For the text-containing cell, return its midpoint in (x, y) coordinate format. 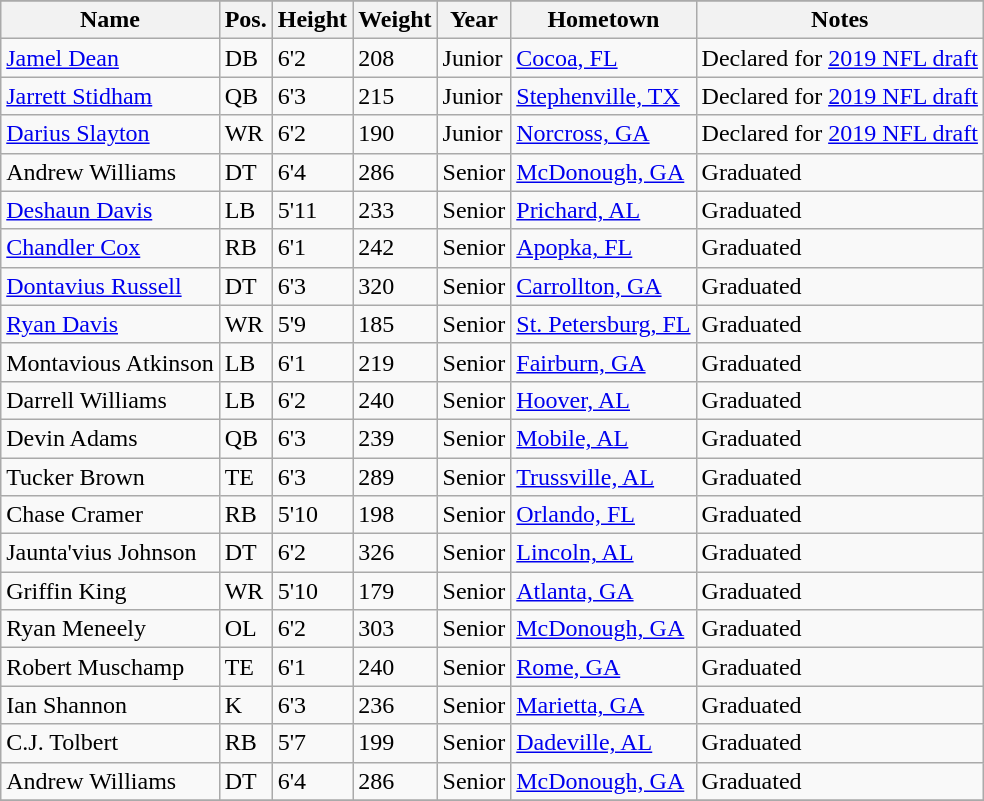
320 (395, 286)
Jamel Dean (110, 58)
Devin Adams (110, 438)
Name (110, 20)
Pos. (246, 20)
242 (395, 248)
Prichard, AL (604, 210)
Chase Cramer (110, 515)
Dontavius Russell (110, 286)
Tucker Brown (110, 477)
Darius Slayton (110, 134)
Rome, GA (604, 667)
Ryan Meneely (110, 629)
Hometown (604, 20)
Robert Muschamp (110, 667)
5'11 (312, 210)
198 (395, 515)
Chandler Cox (110, 248)
Jarrett Stidham (110, 96)
Atlanta, GA (604, 591)
219 (395, 362)
Jaunta'vius Johnson (110, 553)
303 (395, 629)
Year (474, 20)
Marietta, GA (604, 705)
Deshaun Davis (110, 210)
215 (395, 96)
179 (395, 591)
Notes (840, 20)
Orlando, FL (604, 515)
Mobile, AL (604, 438)
5'7 (312, 743)
199 (395, 743)
C.J. Tolbert (110, 743)
Fairburn, GA (604, 362)
Dadeville, AL (604, 743)
236 (395, 705)
Norcross, GA (604, 134)
185 (395, 324)
Carrollton, GA (604, 286)
Apopka, FL (604, 248)
Stephenville, TX (604, 96)
Griffin King (110, 591)
Weight (395, 20)
Height (312, 20)
DB (246, 58)
Montavious Atkinson (110, 362)
OL (246, 629)
239 (395, 438)
233 (395, 210)
Hoover, AL (604, 400)
Ryan Davis (110, 324)
Cocoa, FL (604, 58)
208 (395, 58)
289 (395, 477)
Darrell Williams (110, 400)
326 (395, 553)
190 (395, 134)
St. Petersburg, FL (604, 324)
K (246, 705)
Trussville, AL (604, 477)
Lincoln, AL (604, 553)
Ian Shannon (110, 705)
5'9 (312, 324)
